Provide the (X, Y) coordinate of the cell's center where the given text is located.  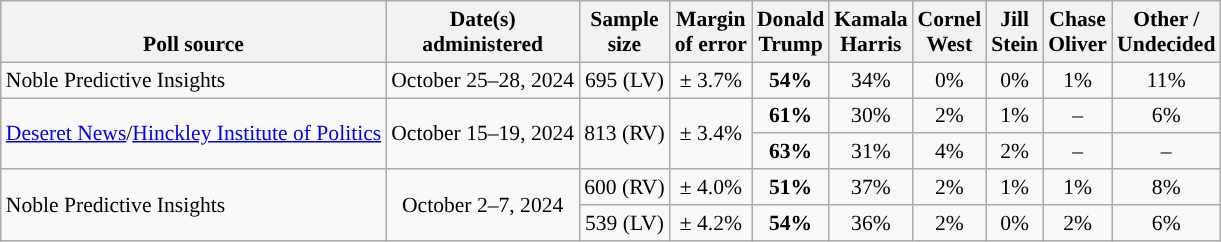
63% (790, 152)
DonaldTrump (790, 32)
4% (950, 152)
8% (1166, 187)
37% (870, 187)
KamalaHarris (870, 32)
Poll source (194, 32)
Date(s)administered (482, 32)
30% (870, 116)
Other /Undecided (1166, 32)
61% (790, 116)
36% (870, 223)
539 (LV) (624, 223)
October 2–7, 2024 (482, 204)
JillStein (1014, 32)
± 3.4% (711, 134)
11% (1166, 80)
± 3.7% (711, 80)
Deseret News/Hinckley Institute of Politics (194, 134)
Marginof error (711, 32)
October 25–28, 2024 (482, 80)
Samplesize (624, 32)
± 4.2% (711, 223)
31% (870, 152)
813 (RV) (624, 134)
600 (RV) (624, 187)
October 15–19, 2024 (482, 134)
± 4.0% (711, 187)
ChaseOliver (1078, 32)
51% (790, 187)
34% (870, 80)
CornelWest (950, 32)
695 (LV) (624, 80)
